Pinpoint the cell where the given text exists, returning its [x, y] midpoint coordinate. 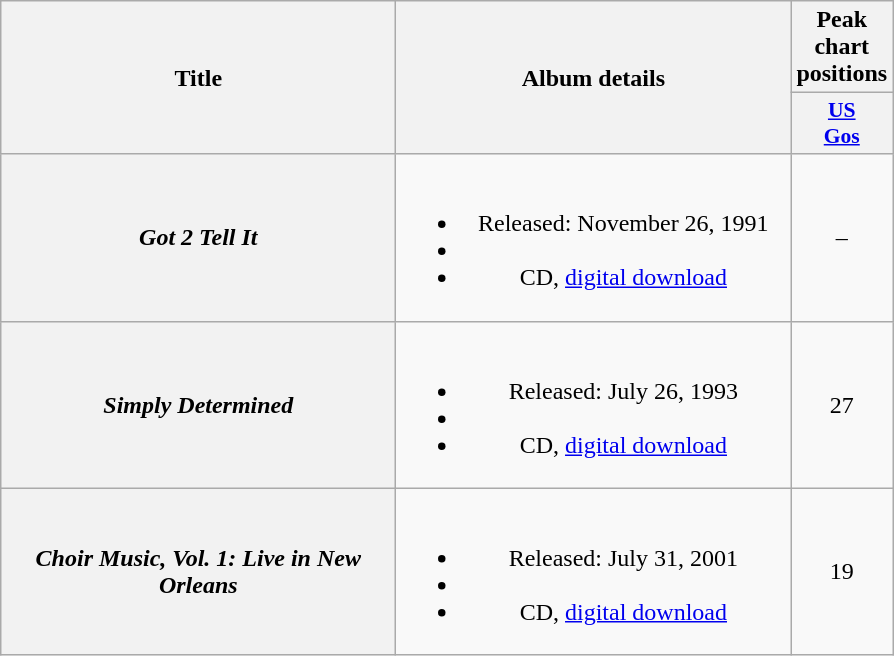
27 [842, 404]
Peak chart positions [842, 47]
Released: July 26, 1993CD, digital download [594, 404]
USGos [842, 124]
– [842, 238]
Simply Determined [198, 404]
Title [198, 78]
Album details [594, 78]
Released: November 26, 1991CD, digital download [594, 238]
19 [842, 572]
Released: July 31, 2001CD, digital download [594, 572]
Choir Music, Vol. 1: Live in New Orleans [198, 572]
Got 2 Tell It [198, 238]
